Extract the (X, Y) coordinate from the center of the cell holding the provided text.  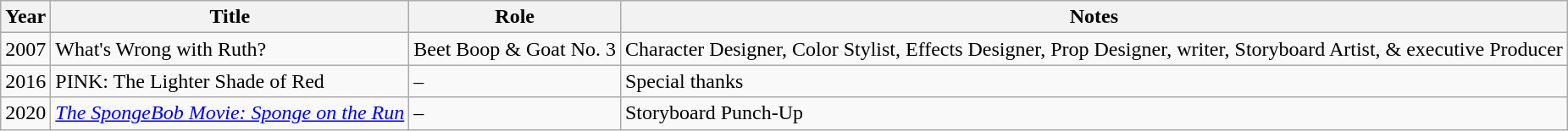
Year (25, 17)
2020 (25, 113)
Role (515, 17)
Storyboard Punch-Up (1094, 113)
Special thanks (1094, 81)
2007 (25, 49)
What's Wrong with Ruth? (230, 49)
Notes (1094, 17)
Beet Boop & Goat No. 3 (515, 49)
PINK: The Lighter Shade of Red (230, 81)
2016 (25, 81)
Character Designer, Color Stylist, Effects Designer, Prop Designer, writer, Storyboard Artist, & executive Producer (1094, 49)
The SpongeBob Movie: Sponge on the Run (230, 113)
Title (230, 17)
